Return the (x, y) coordinate for the center point of the cell that contains the specified text.  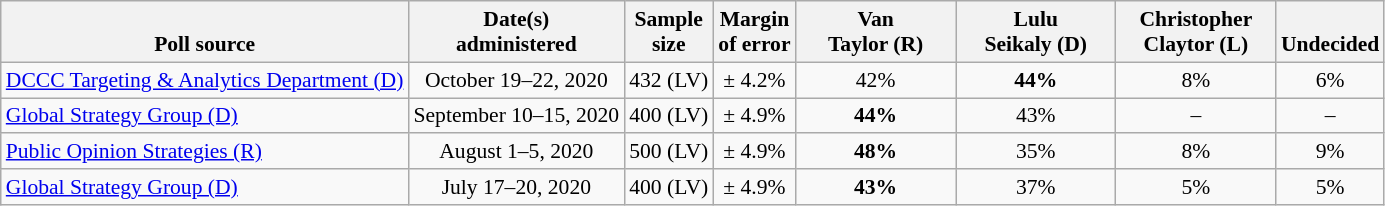
October 19–22, 2020 (516, 80)
500 (LV) (668, 152)
Public Opinion Strategies (R) (205, 152)
Samplesize (668, 32)
Poll source (205, 32)
VanTaylor (R) (876, 32)
432 (LV) (668, 80)
48% (876, 152)
37% (1036, 187)
September 10–15, 2020 (516, 116)
August 1–5, 2020 (516, 152)
Marginof error (754, 32)
35% (1036, 152)
Date(s)administered (516, 32)
Undecided (1330, 32)
6% (1330, 80)
9% (1330, 152)
DCCC Targeting & Analytics Department (D) (205, 80)
July 17–20, 2020 (516, 187)
ChristopherClaytor (L) (1196, 32)
± 4.2% (754, 80)
LuluSeikaly (D) (1036, 32)
42% (876, 80)
